Identify which cell holds the provided text, then report its [x, y] central coordinate. 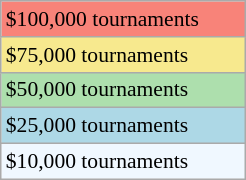
$100,000 tournaments [124, 19]
$50,000 tournaments [124, 90]
$10,000 tournaments [124, 162]
$25,000 tournaments [124, 126]
$75,000 tournaments [124, 55]
